Capture the cell that displays the provided text and extract its [x, y] central coordinate. 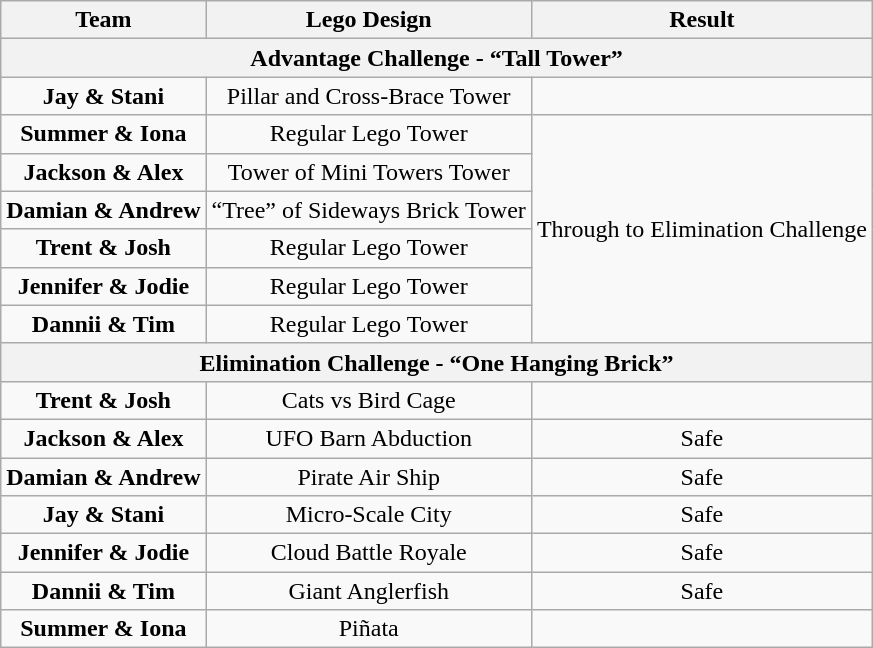
UFO Barn Abduction [368, 438]
Micro-Scale City [368, 515]
Cats vs Bird Cage [368, 400]
Lego Design [368, 20]
Result [702, 20]
Team [104, 20]
“Tree” of Sideways Brick Tower [368, 210]
Through to Elimination Challenge [702, 229]
Elimination Challenge - “One Hanging Brick” [437, 362]
Piñata [368, 629]
Advantage Challenge - “Tall Tower” [437, 58]
Tower of Mini Towers Tower [368, 172]
Cloud Battle Royale [368, 553]
Giant Anglerfish [368, 591]
Pirate Air Ship [368, 477]
Pillar and Cross-Brace Tower [368, 96]
